Extract the (X, Y) coordinate from the center of the cell holding the provided text.  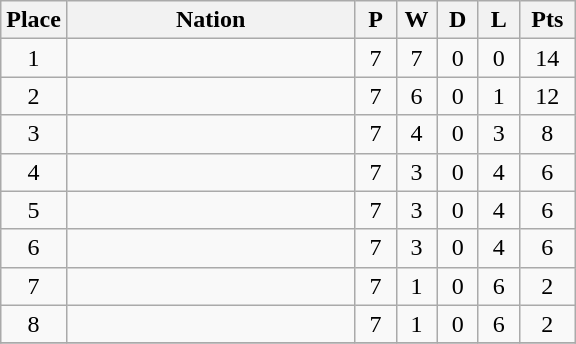
P (376, 20)
D (458, 20)
W (416, 20)
14 (547, 58)
5 (34, 210)
Pts (547, 20)
Nation (210, 20)
Place (34, 20)
12 (547, 96)
L (498, 20)
